Provide the [X, Y] coordinate of the cell's center where the given text is located.  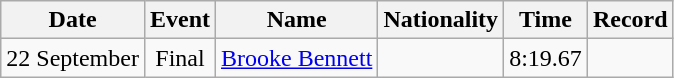
Event [180, 20]
Name [297, 20]
Record [630, 20]
Nationality [441, 20]
Time [546, 20]
8:19.67 [546, 58]
22 September [73, 58]
Brooke Bennett [297, 58]
Final [180, 58]
Date [73, 20]
